Scan for the cell matching the given text and deliver its [x, y] coordinate at center. 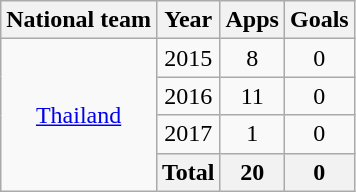
11 [252, 96]
Total [188, 172]
Apps [252, 20]
2015 [188, 58]
1 [252, 134]
National team [79, 20]
8 [252, 58]
Goals [319, 20]
2016 [188, 96]
2017 [188, 134]
20 [252, 172]
Thailand [79, 115]
Year [188, 20]
